Search for the cell housing the specified text and yield its (X, Y) center coordinate. 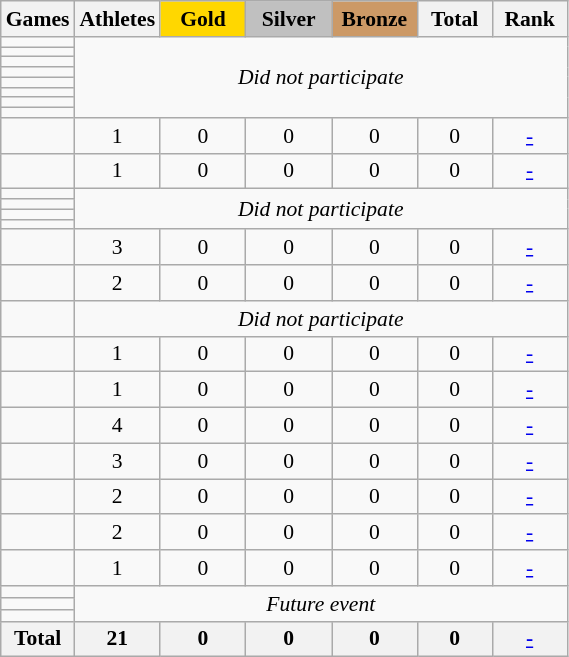
Gold (203, 19)
Future event (320, 604)
4 (117, 426)
Athletes (117, 19)
Rank (530, 19)
Silver (289, 19)
Games (38, 19)
21 (117, 639)
Bronze (375, 19)
